Pinpoint the cell where the given text exists, returning its [x, y] midpoint coordinate. 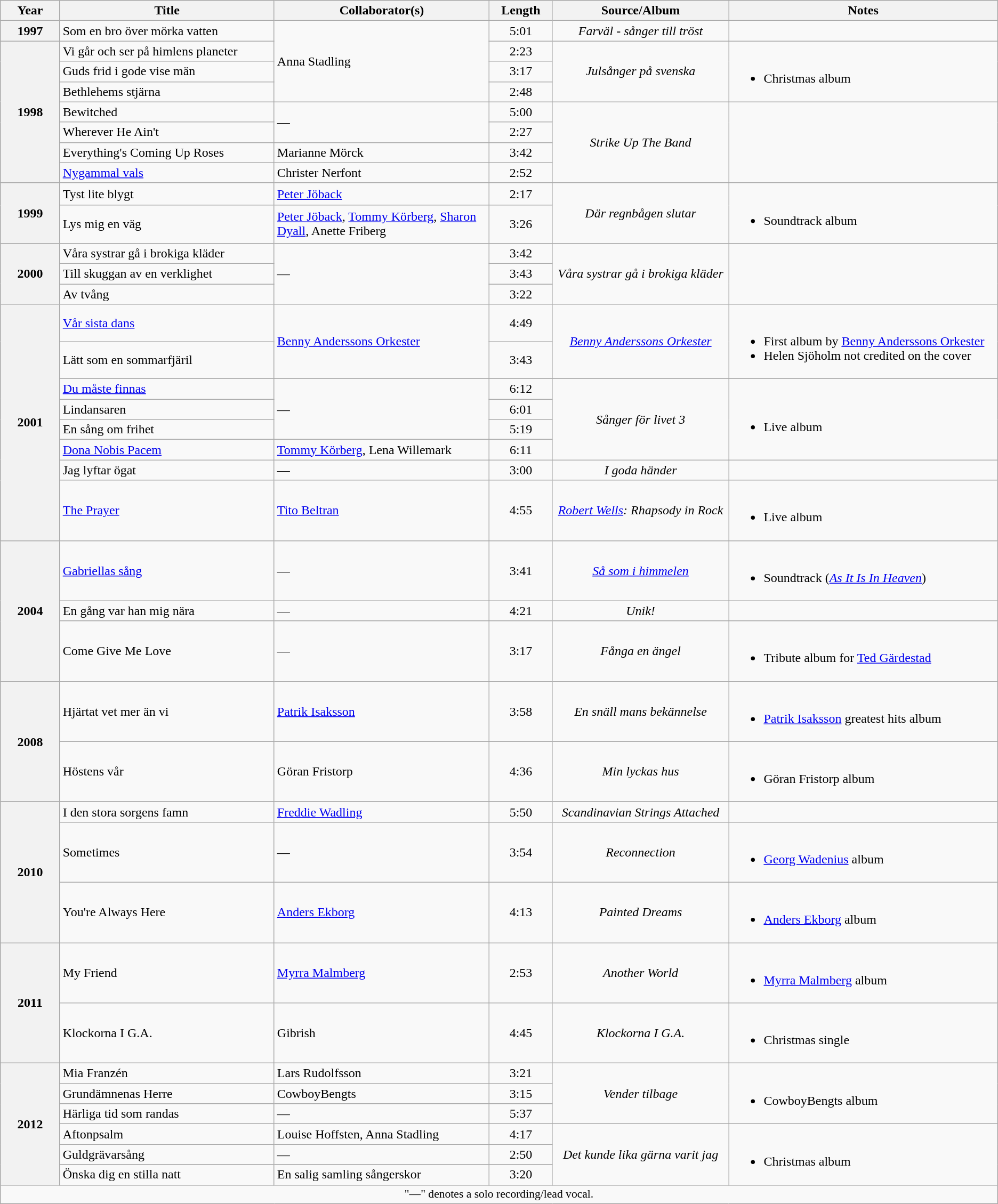
Gibrish [382, 1033]
Gabriellas sång [167, 570]
You're Always Here [167, 912]
Scandinavian Strings Attached [641, 812]
Aftonpsalm [167, 1134]
Christer Nerfont [382, 173]
Georg Wadenius album [863, 852]
4:13 [521, 912]
Tyst lite blygt [167, 194]
Peter Jöback [382, 194]
Min lyckas hus [641, 772]
2:17 [521, 194]
Collaborator(s) [382, 11]
Peter Jöback, Tommy Körberg, Sharon Dyall, Anette Friberg [382, 224]
Tommy Körberg, Lena Willemark [382, 450]
Göran Fristorp album [863, 772]
Myrra Malmberg album [863, 972]
Jag lyftar ögat [167, 470]
2:50 [521, 1154]
4:55 [521, 511]
Marianne Mörck [382, 152]
5:37 [521, 1114]
Reconnection [641, 852]
2000 [30, 273]
1999 [30, 213]
Tribute album for Ted Gärdestad [863, 651]
Så som i himmelen [641, 570]
Source/Album [641, 11]
6:12 [521, 389]
2:27 [521, 132]
"—" denotes a solo recording/lead vocal. [499, 1194]
Sometimes [167, 852]
3:26 [521, 224]
Vår sista dans [167, 323]
5:00 [521, 112]
Guldgrävarsång [167, 1154]
4:17 [521, 1134]
Tito Beltran [382, 511]
Patrik Isaksson greatest hits album [863, 711]
Göran Fristorp [382, 772]
Av tvång [167, 294]
Fånga en ängel [641, 651]
Vender tilbage [641, 1094]
6:11 [521, 450]
3:15 [521, 1094]
Title [167, 11]
Anders Ekborg album [863, 912]
Christmas single [863, 1033]
Dona Nobis Pacem [167, 450]
1998 [30, 112]
4:21 [521, 611]
Freddie Wadling [382, 812]
5:01 [521, 31]
2001 [30, 422]
4:49 [521, 323]
6:01 [521, 409]
2004 [30, 611]
2011 [30, 1003]
Lätt som en sommarfjäril [167, 360]
Farväl - sånger till tröst [641, 31]
2:52 [521, 173]
The Prayer [167, 511]
Myrra Malmberg [382, 972]
Louise Hoffsten, Anna Stadling [382, 1134]
3:54 [521, 852]
3:58 [521, 711]
Vi går och ser på himlens planeter [167, 51]
Julsånger på svenska [641, 71]
Anders Ekborg [382, 912]
First album by Benny Anderssons OrkesterHelen Sjöholm not credited on the cover [863, 342]
3:22 [521, 294]
Lys mig en väg [167, 224]
Sånger för livet 3 [641, 419]
Där regnbågen slutar [641, 213]
5:19 [521, 430]
Notes [863, 11]
My Friend [167, 972]
2008 [30, 741]
Length [521, 11]
Önska dig en stilla natt [167, 1175]
CowboyBengts [382, 1094]
Patrik Isaksson [382, 711]
Come Give Me Love [167, 651]
Painted Dreams [641, 912]
3:21 [521, 1073]
Year [30, 11]
Bewitched [167, 112]
En gång var han mig nära [167, 611]
Lindansaren [167, 409]
4:45 [521, 1033]
Till skuggan av en verklighet [167, 273]
Another World [641, 972]
Soundtrack (As It Is In Heaven) [863, 570]
1997 [30, 31]
Everything's Coming Up Roses [167, 152]
5:50 [521, 812]
Grundämnenas Herre [167, 1094]
Robert Wells: Rhapsody in Rock [641, 511]
3:00 [521, 470]
Anna Stadling [382, 61]
Som en bro över mörka vatten [167, 31]
Höstens vår [167, 772]
3:41 [521, 570]
Unik! [641, 611]
En snäll mans bekännelse [641, 711]
Strike Up The Band [641, 142]
Det kunde lika gärna varit jag [641, 1154]
En salig samling sångerskor [382, 1175]
4:36 [521, 772]
I goda händer [641, 470]
2010 [30, 872]
Hjärtat vet mer än vi [167, 711]
2:23 [521, 51]
Soundtrack album [863, 213]
Bethlehems stjärna [167, 92]
Nygammal vals [167, 173]
Guds frid i gode vise män [167, 71]
2:53 [521, 972]
Lars Rudolfsson [382, 1073]
2:48 [521, 92]
Mia Franzén [167, 1073]
3:20 [521, 1175]
Härliga tid som randas [167, 1114]
2012 [30, 1124]
I den stora sorgens famn [167, 812]
Wherever He Ain't [167, 132]
Du måste finnas [167, 389]
CowboyBengts album [863, 1094]
En sång om frihet [167, 430]
